Return the (x, y) coordinate for the center point of the cell that contains the specified text.  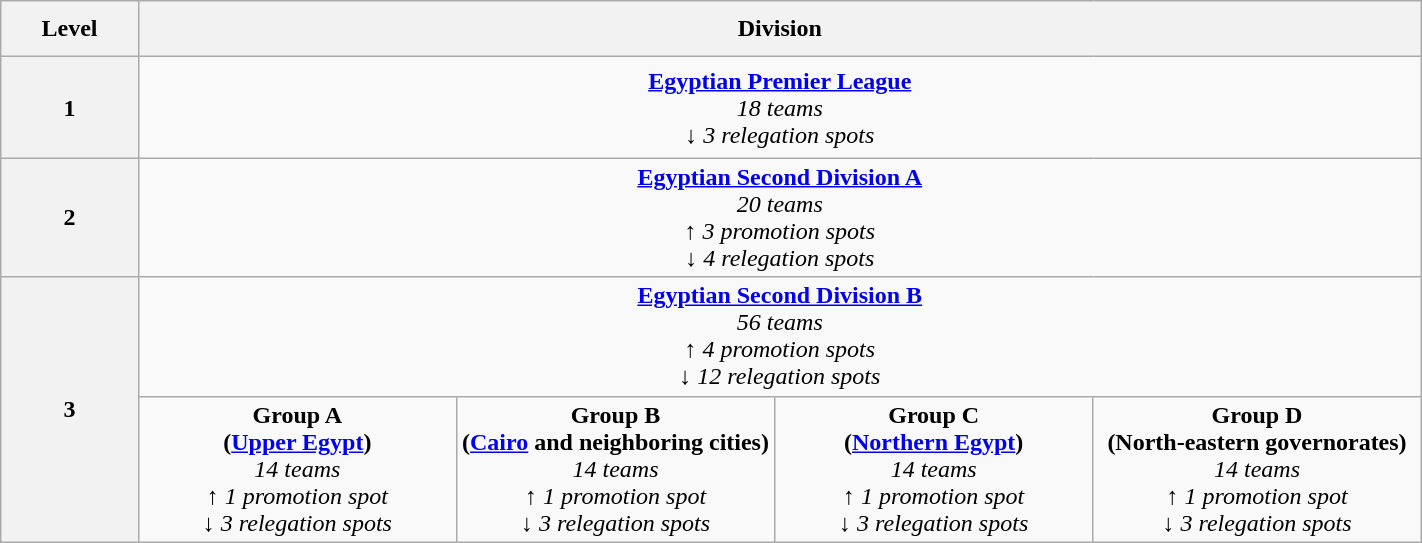
Egyptian Second Division B56 teams↑ 4 promotion spots↓ 12 relegation spots (780, 336)
3 (70, 410)
Egyptian Second Division A20 teams↑ 3 promotion spots↓ 4 relegation spots (780, 218)
2 (70, 218)
Group D(North-eastern governorates)14 teams↑ 1 promotion spot↓ 3 relegation spots (1257, 469)
Egyptian Premier League18 teams↓ 3 relegation spots (780, 108)
Group C(Northern Egypt)14 teams↑ 1 promotion spot↓ 3 relegation spots (934, 469)
Level (70, 29)
Division (780, 29)
Group B(Cairo and neighboring cities)14 teams↑ 1 promotion spot↓ 3 relegation spots (615, 469)
1 (70, 108)
Group A(Upper Egypt)14 teams↑ 1 promotion spot↓ 3 relegation spots (297, 469)
